Determine the (X, Y) coordinate at the center of the cell enclosing the given text.  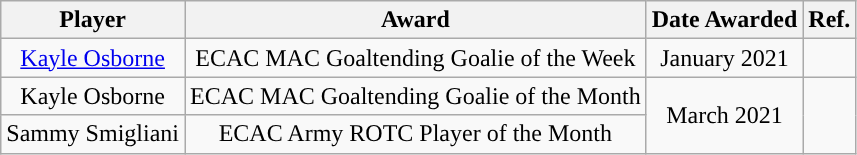
Sammy Smigliani (93, 134)
ECAC MAC Goaltending Goalie of the Week (415, 58)
Date Awarded (724, 20)
ECAC Army ROTC Player of the Month (415, 134)
ECAC MAC Goaltending Goalie of the Month (415, 96)
January 2021 (724, 58)
Award (415, 20)
Player (93, 20)
Ref. (830, 20)
March 2021 (724, 115)
